Determine the (x, y) coordinate at the center of the cell enclosing the given text.  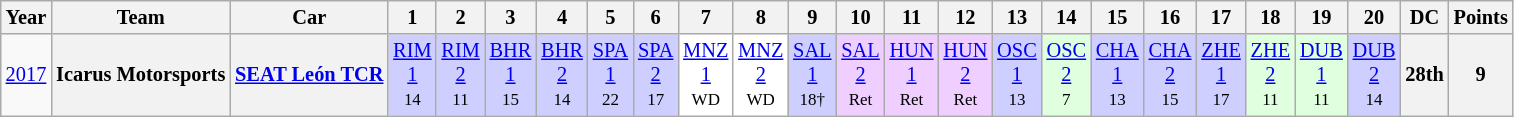
6 (656, 17)
5 (610, 17)
RIM211 (460, 75)
SAL118† (812, 75)
2017 (26, 75)
CHA113 (1118, 75)
8 (760, 17)
CHA215 (1170, 75)
ZHE117 (1220, 75)
4 (562, 17)
10 (860, 17)
28th (1424, 75)
13 (1016, 17)
19 (1322, 17)
11 (912, 17)
DUB214 (1374, 75)
7 (706, 17)
15 (1118, 17)
SEAT León TCR (309, 75)
SPA122 (610, 75)
OSC113 (1016, 75)
Year (26, 17)
Team (140, 17)
2 (460, 17)
3 (511, 17)
18 (1270, 17)
BHR214 (562, 75)
DC (1424, 17)
16 (1170, 17)
1 (412, 17)
OSC27 (1066, 75)
Points (1481, 17)
MNZ1WD (706, 75)
SAL2Ret (860, 75)
17 (1220, 17)
Car (309, 17)
MNZ2WD (760, 75)
SPA217 (656, 75)
Icarus Motorsports (140, 75)
ZHE211 (1270, 75)
12 (965, 17)
BHR115 (511, 75)
DUB111 (1322, 75)
14 (1066, 17)
20 (1374, 17)
HUN2Ret (965, 75)
HUN1Ret (912, 75)
RIM114 (412, 75)
